Detect which cell encompasses the target text, then output its [x, y] center coordinate. 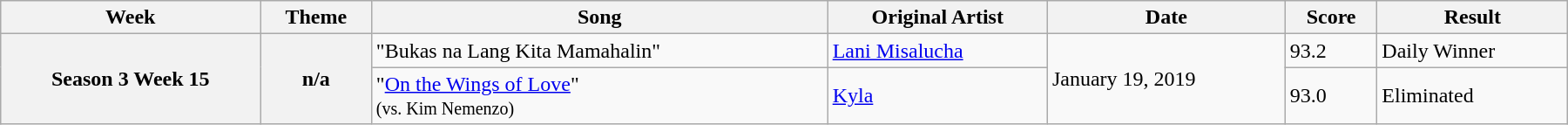
Daily Winner [1472, 51]
Kyla [937, 96]
"Bukas na Lang Kita Mamahalin" [599, 51]
Song [599, 17]
Theme [315, 17]
"On the Wings of Love"(vs. Kim Nemenzo) [599, 96]
Eliminated [1472, 96]
Week [131, 17]
93.0 [1331, 96]
Result [1472, 17]
Lani Misalucha [937, 51]
January 19, 2019 [1166, 79]
Date [1166, 17]
93.2 [1331, 51]
Original Artist [937, 17]
Season 3 Week 15 [131, 79]
Score [1331, 17]
n/a [315, 79]
